For the text-containing cell, return its midpoint in (x, y) coordinate format. 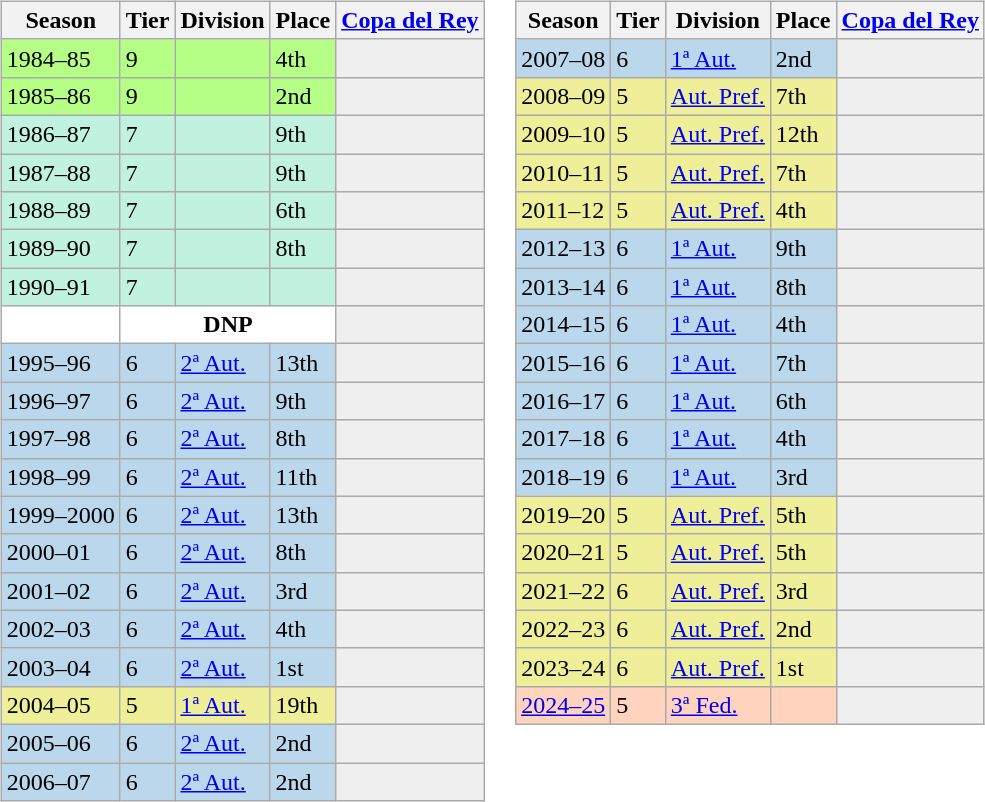
1998–99 (60, 477)
1999–2000 (60, 515)
2004–05 (60, 705)
19th (303, 705)
2020–21 (564, 553)
1984–85 (60, 58)
1990–91 (60, 287)
2018–19 (564, 477)
2011–12 (564, 211)
2008–09 (564, 96)
2003–04 (60, 667)
1985–86 (60, 96)
1989–90 (60, 249)
2017–18 (564, 439)
2005–06 (60, 743)
11th (303, 477)
1995–96 (60, 363)
2021–22 (564, 591)
2001–02 (60, 591)
2009–10 (564, 134)
2013–14 (564, 287)
2007–08 (564, 58)
2015–16 (564, 363)
2010–11 (564, 173)
2023–24 (564, 667)
1997–98 (60, 439)
12th (803, 134)
2000–01 (60, 553)
1996–97 (60, 401)
1987–88 (60, 173)
DNP (228, 325)
2014–15 (564, 325)
2012–13 (564, 249)
2002–03 (60, 629)
2019–20 (564, 515)
1988–89 (60, 211)
2016–17 (564, 401)
2024–25 (564, 705)
3ª Fed. (718, 705)
1986–87 (60, 134)
2006–07 (60, 781)
2022–23 (564, 629)
